From the cell containing the given text, extract its center point as [x, y] coordinate. 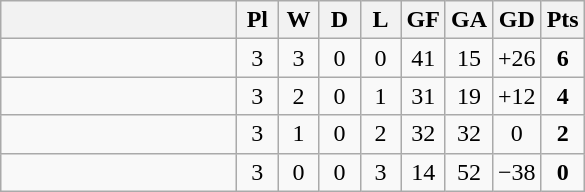
15 [468, 58]
L [380, 20]
−38 [518, 172]
GF [423, 20]
Pts [562, 20]
14 [423, 172]
GD [518, 20]
GA [468, 20]
31 [423, 96]
W [298, 20]
D [340, 20]
19 [468, 96]
4 [562, 96]
Pl [258, 20]
52 [468, 172]
41 [423, 58]
+12 [518, 96]
+26 [518, 58]
6 [562, 58]
